Return [x, y] of the center of cell containing provided text 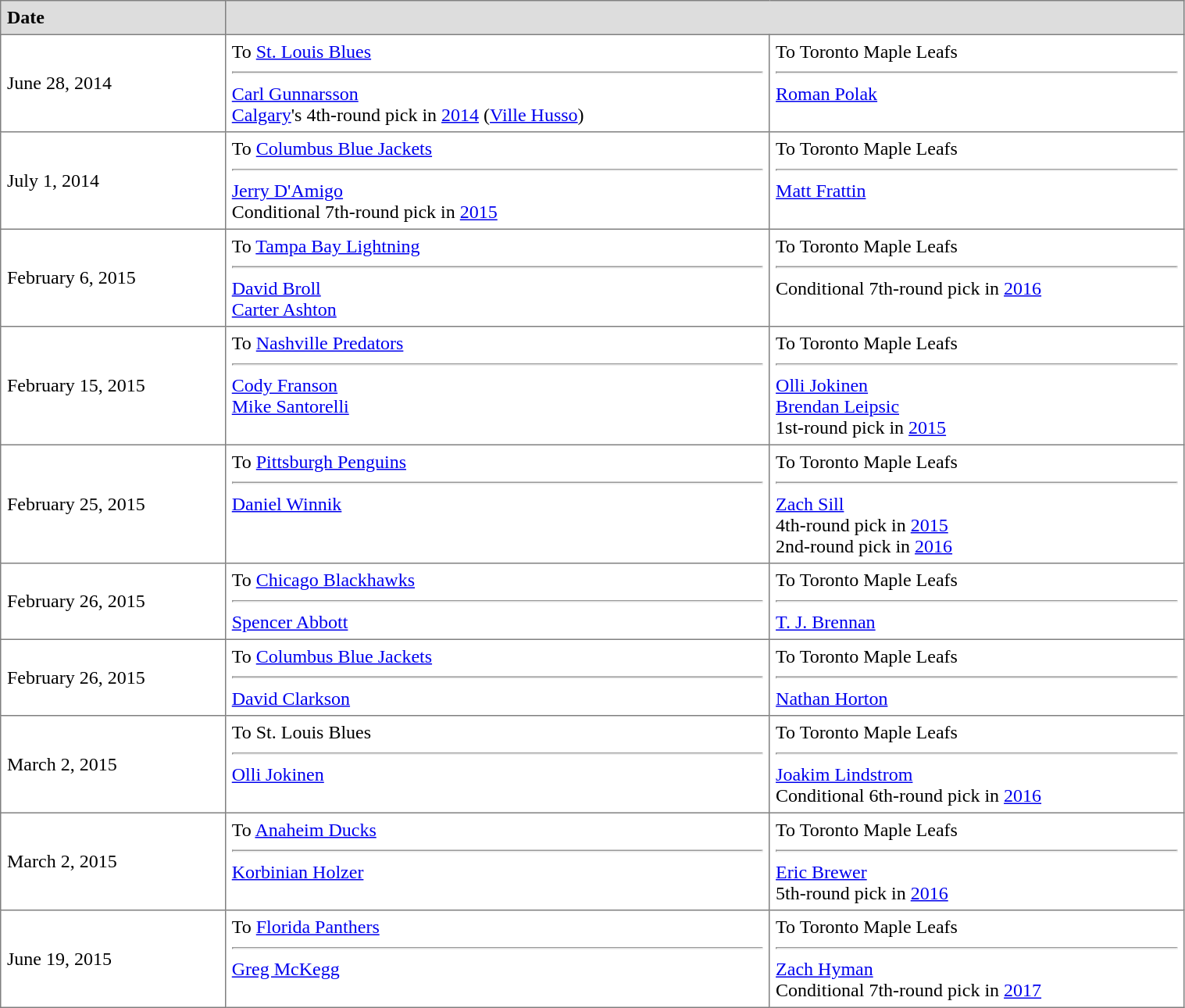
To Chicago BlackhawksSpencer Abbott [498, 602]
To Toronto Maple LeafsMatt Frattin [976, 181]
To Toronto Maple LeafsZach HymanConditional 7th-round pick in 2017 [976, 959]
To Columbus Blue JacketsDavid Clarkson [498, 677]
To Anaheim DucksKorbinian Holzer [498, 861]
To Nashville PredatorsCody FransonMike Santorelli [498, 386]
To Tampa Bay LightningDavid BrollCarter Ashton [498, 277]
To Toronto Maple LeafsNathan Horton [976, 677]
To Toronto Maple LeafsRoman Polak [976, 83]
To Florida PanthersGreg McKegg [498, 959]
To Toronto Maple LeafsOlli JokinenBrendan Leipsic 1st-round pick in 2015 [976, 386]
To Pittsburgh PenguinsDaniel Winnik [498, 504]
Date [113, 18]
To Toronto Maple LeafsJoakim LindstromConditional 6th-round pick in 2016 [976, 764]
February 6, 2015 [113, 277]
June 28, 2014 [113, 83]
June 19, 2015 [113, 959]
To Toronto Maple LeafsEric Brewer5th-round pick in 2016 [976, 861]
To Toronto Maple LeafsConditional 7th-round pick in 2016 [976, 277]
To Columbus Blue JacketsJerry D'AmigoConditional 7th-round pick in 2015 [498, 181]
To St. Louis BluesCarl GunnarssonCalgary's 4th-round pick in 2014 (Ville Husso) [498, 83]
To Toronto Maple LeafsZach Sill4th-round pick in 20152nd-round pick in 2016 [976, 504]
February 25, 2015 [113, 504]
February 15, 2015 [113, 386]
To St. Louis BluesOlli Jokinen [498, 764]
To Toronto Maple LeafsT. J. Brennan [976, 602]
July 1, 2014 [113, 181]
